Find where the given text appears and provide that cell's center as [x, y] coordinate. 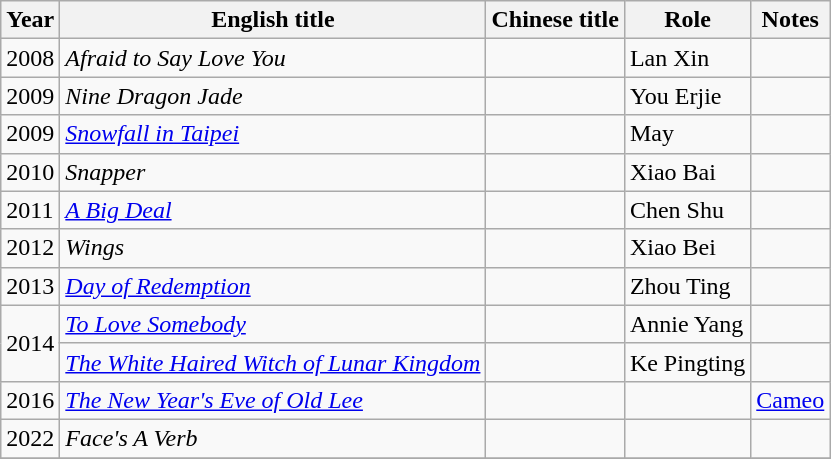
2010 [30, 172]
2011 [30, 210]
Lan Xin [687, 58]
2013 [30, 286]
The New Year's Eve of Old Lee [273, 400]
Xiao Bai [687, 172]
You Erjie [687, 96]
To Love Somebody [273, 324]
Notes [790, 20]
2016 [30, 400]
Snapper [273, 172]
Face's A Verb [273, 438]
Snowfall in Taipei [273, 134]
Zhou Ting [687, 286]
Chen Shu [687, 210]
Year [30, 20]
English title [273, 20]
2014 [30, 343]
Afraid to Say Love You [273, 58]
May [687, 134]
Role [687, 20]
A Big Deal [273, 210]
Wings [273, 248]
Ke Pingting [687, 362]
The White Haired Witch of Lunar Kingdom [273, 362]
Cameo [790, 400]
Nine Dragon Jade [273, 96]
2022 [30, 438]
Annie Yang [687, 324]
Day of Redemption [273, 286]
Chinese title [555, 20]
2008 [30, 58]
2012 [30, 248]
Xiao Bei [687, 248]
